Return the (x, y) coordinate for the center point of the cell that contains the specified text.  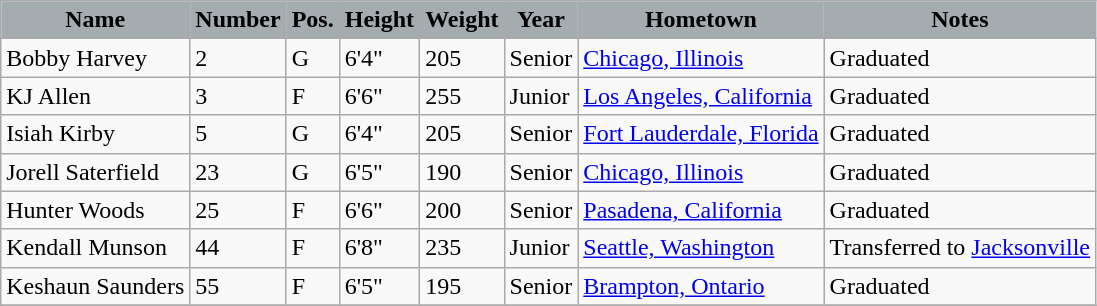
200 (462, 210)
KJ Allen (96, 96)
5 (238, 134)
Number (238, 20)
Pos. (312, 20)
Hometown (701, 20)
Hunter Woods (96, 210)
55 (238, 286)
Height (379, 20)
Jorell Saterfield (96, 172)
Kendall Munson (96, 248)
Bobby Harvey (96, 58)
195 (462, 286)
Isiah Kirby (96, 134)
25 (238, 210)
Notes (960, 20)
3 (238, 96)
Seattle, Washington (701, 248)
Brampton, Ontario (701, 286)
Weight (462, 20)
255 (462, 96)
2 (238, 58)
Fort Lauderdale, Florida (701, 134)
6'8" (379, 248)
23 (238, 172)
Name (96, 20)
190 (462, 172)
Transferred to Jacksonville (960, 248)
Year (541, 20)
44 (238, 248)
235 (462, 248)
Pasadena, California (701, 210)
Keshaun Saunders (96, 286)
Los Angeles, California (701, 96)
